Detect which cell encompasses the target text, then output its (x, y) center coordinate. 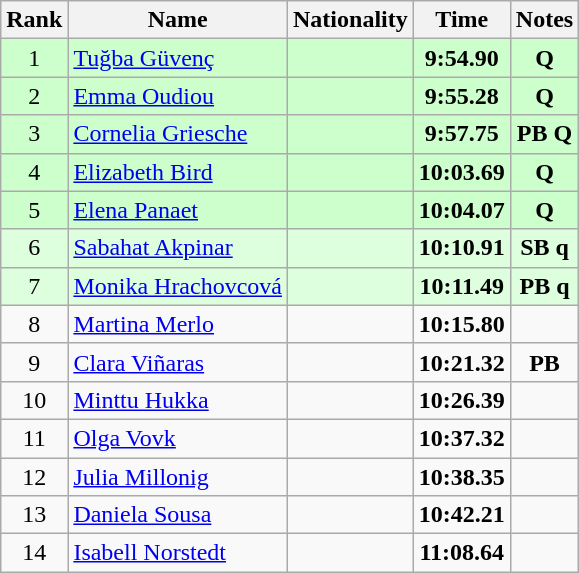
9:57.75 (462, 134)
Monika Hrachovcová (178, 286)
Name (178, 20)
13 (34, 515)
Notes (544, 20)
10:38.35 (462, 477)
7 (34, 286)
Martina Merlo (178, 324)
2 (34, 96)
PB Q (544, 134)
10 (34, 400)
9:54.90 (462, 58)
Sabahat Akpinar (178, 248)
1 (34, 58)
10:15.80 (462, 324)
PB (544, 362)
14 (34, 553)
10:04.07 (462, 210)
10:03.69 (462, 172)
Isabell Norstedt (178, 553)
PB q (544, 286)
Julia Millonig (178, 477)
Elena Panaet (178, 210)
9 (34, 362)
12 (34, 477)
Minttu Hukka (178, 400)
10:26.39 (462, 400)
Nationality (351, 20)
Elizabeth Bird (178, 172)
Time (462, 20)
Clara Viñaras (178, 362)
11 (34, 438)
10:10.91 (462, 248)
Daniela Sousa (178, 515)
Olga Vovk (178, 438)
Rank (34, 20)
10:37.32 (462, 438)
6 (34, 248)
11:08.64 (462, 553)
3 (34, 134)
4 (34, 172)
8 (34, 324)
SB q (544, 248)
9:55.28 (462, 96)
5 (34, 210)
Tuğba Güvenç (178, 58)
Emma Oudiou (178, 96)
10:42.21 (462, 515)
10:21.32 (462, 362)
Cornelia Griesche (178, 134)
10:11.49 (462, 286)
